Return the [x, y] coordinate for the center point of the cell that contains the specified text.  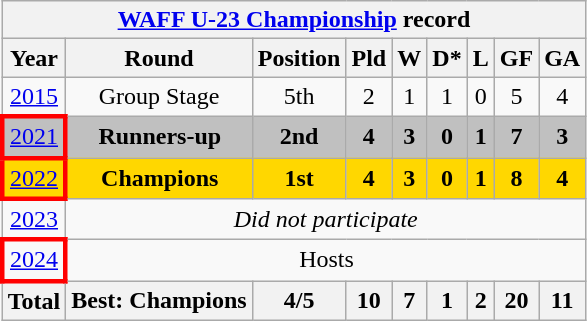
Round [159, 58]
2023 [34, 220]
D* [447, 58]
GA [562, 58]
2022 [34, 178]
Runners-up [159, 136]
Total [34, 301]
Did not participate [326, 220]
Best: Champions [159, 301]
Group Stage [159, 97]
Pld [369, 58]
2021 [34, 136]
L [480, 58]
Position [299, 58]
10 [369, 301]
2024 [34, 260]
11 [562, 301]
2015 [34, 97]
Champions [159, 178]
5 [516, 97]
WAFF U-23 Championship record [294, 20]
Hosts [326, 260]
8 [516, 178]
W [410, 58]
GF [516, 58]
4/5 [299, 301]
Year [34, 58]
2nd [299, 136]
5th [299, 97]
20 [516, 301]
1st [299, 178]
